Identify which cell holds the provided text, then report its [X, Y] central coordinate. 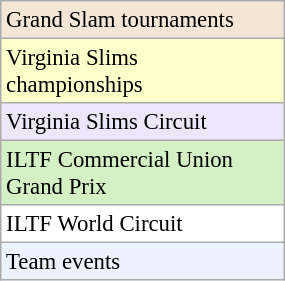
ILTF World Circuit [142, 224]
Virginia Slims Circuit [142, 122]
ILTF Commercial Union Grand Prix [142, 174]
Team events [142, 262]
Virginia Slims championships [142, 72]
Grand Slam tournaments [142, 20]
